Search for the cell housing the specified text and yield its (x, y) center coordinate. 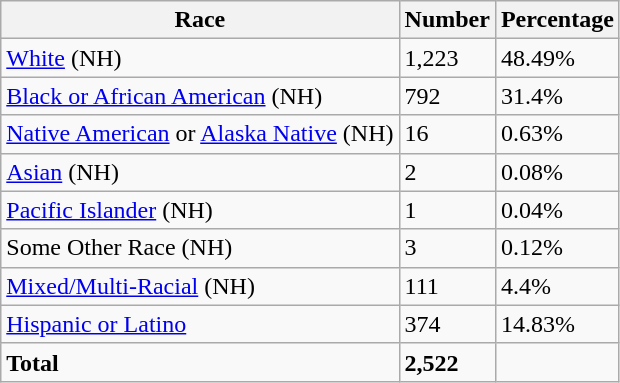
White (NH) (200, 58)
Native American or Alaska Native (NH) (200, 134)
Some Other Race (NH) (200, 248)
2,522 (447, 362)
0.63% (557, 134)
Pacific Islander (NH) (200, 210)
1,223 (447, 58)
14.83% (557, 324)
31.4% (557, 96)
1 (447, 210)
Black or African American (NH) (200, 96)
792 (447, 96)
Race (200, 20)
0.04% (557, 210)
4.4% (557, 286)
3 (447, 248)
Asian (NH) (200, 172)
111 (447, 286)
16 (447, 134)
48.49% (557, 58)
0.08% (557, 172)
Mixed/Multi-Racial (NH) (200, 286)
2 (447, 172)
Percentage (557, 20)
Hispanic or Latino (200, 324)
Number (447, 20)
0.12% (557, 248)
374 (447, 324)
Total (200, 362)
